Return (x, y) of the center of cell containing provided text 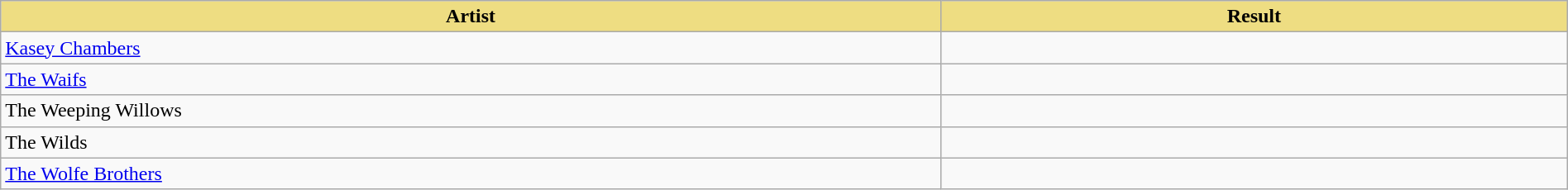
The Weeping Willows (471, 111)
The Waifs (471, 79)
Result (1254, 17)
Artist (471, 17)
Kasey Chambers (471, 48)
The Wilds (471, 142)
The Wolfe Brothers (471, 173)
